Locate the cell with the specified text and output its [X, Y] center coordinate. 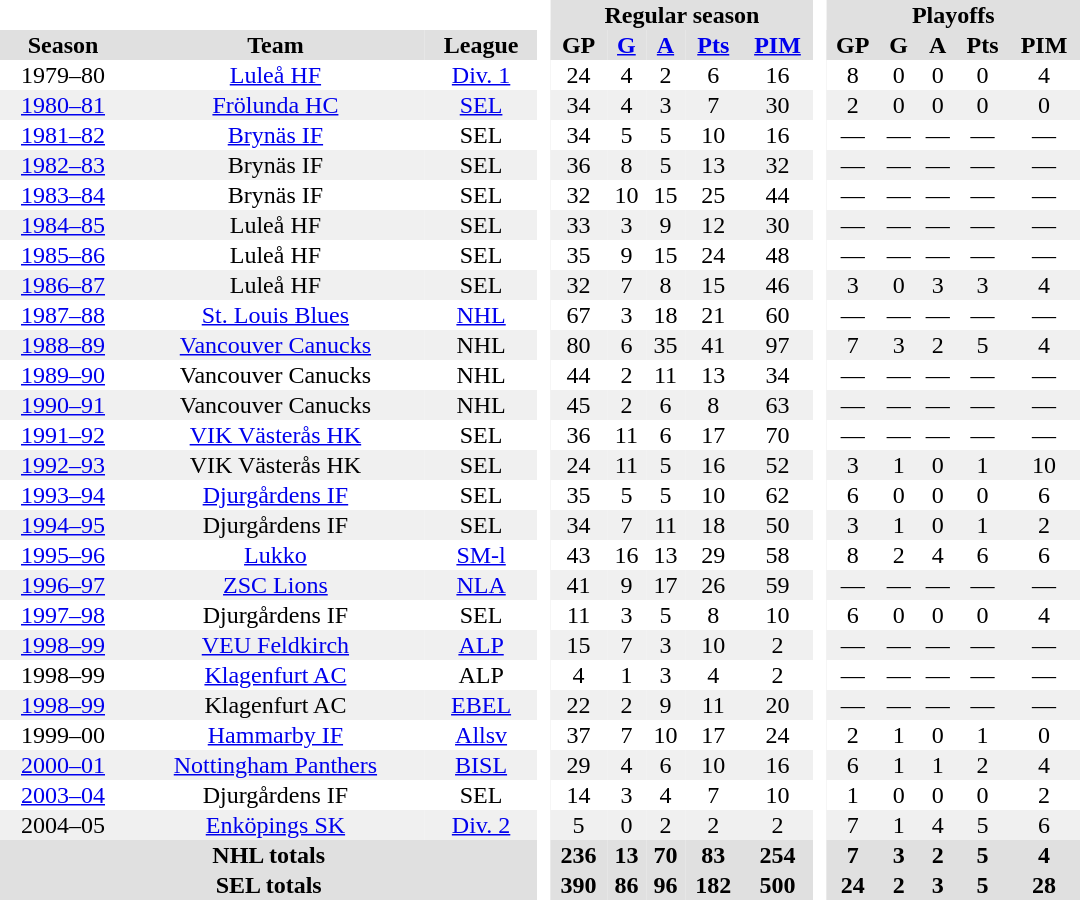
1993–94 [63, 495]
28 [1044, 885]
83 [713, 855]
Hammarby IF [276, 735]
80 [578, 345]
37 [578, 735]
500 [778, 885]
45 [578, 405]
50 [778, 525]
390 [578, 885]
Div. 1 [481, 75]
1991–92 [63, 435]
BISL [481, 765]
2003–04 [63, 795]
14 [578, 795]
SEL totals [268, 885]
1987–88 [63, 315]
Season [63, 45]
236 [578, 855]
1996–97 [63, 585]
46 [778, 285]
Lukko [276, 555]
96 [666, 885]
62 [778, 495]
1984–85 [63, 225]
Frölunda HC [276, 105]
NHL totals [268, 855]
1995–96 [63, 555]
Nottingham Panthers [276, 765]
1982–83 [63, 165]
182 [713, 885]
League [481, 45]
SM-l [481, 555]
2004–05 [63, 825]
Team [276, 45]
63 [778, 405]
1979–80 [63, 75]
1985–86 [63, 255]
VEU Feldkirch [276, 645]
1997–98 [63, 615]
1980–81 [63, 105]
Allsv [481, 735]
1981–82 [63, 135]
1990–91 [63, 405]
52 [778, 465]
1989–90 [63, 375]
60 [778, 315]
St. Louis Blues [276, 315]
1986–87 [63, 285]
59 [778, 585]
ZSC Lions [276, 585]
254 [778, 855]
1992–93 [63, 465]
12 [713, 225]
48 [778, 255]
Enköpings SK [276, 825]
97 [778, 345]
21 [713, 315]
NLA [481, 585]
33 [578, 225]
25 [713, 195]
58 [778, 555]
1994–95 [63, 525]
1988–89 [63, 345]
Playoffs [953, 15]
1999–00 [63, 735]
1983–84 [63, 195]
20 [778, 705]
86 [626, 885]
26 [713, 585]
67 [578, 315]
43 [578, 555]
Regular season [682, 15]
22 [578, 705]
2000–01 [63, 765]
Div. 2 [481, 825]
EBEL [481, 705]
